Search for the cell housing the specified text and yield its [X, Y] center coordinate. 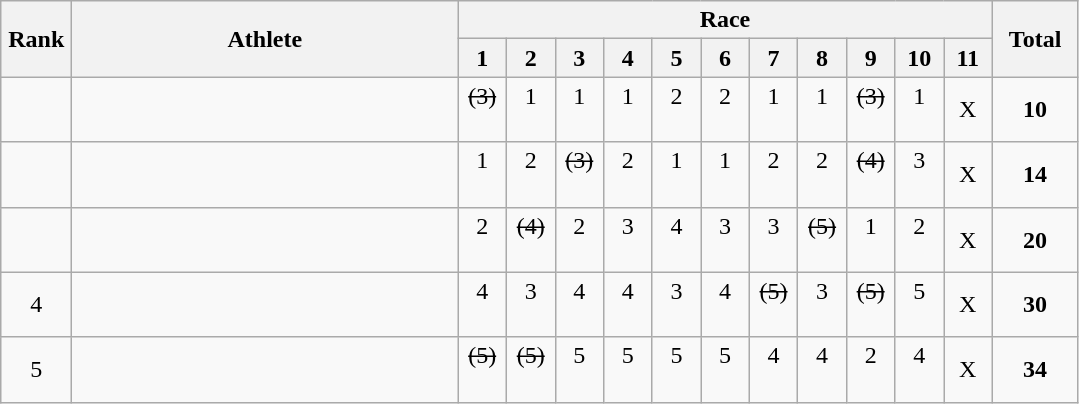
9 [870, 58]
11 [968, 58]
Race [725, 20]
14 [1035, 174]
Rank [36, 39]
Total [1035, 39]
20 [1035, 240]
30 [1035, 304]
34 [1035, 370]
8 [822, 58]
6 [726, 58]
7 [774, 58]
Athlete [265, 39]
